Determine the (x, y) coordinate at the center of the cell enclosing the given text.  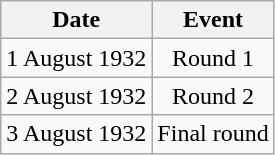
3 August 1932 (76, 134)
Round 2 (213, 96)
Final round (213, 134)
2 August 1932 (76, 96)
Round 1 (213, 58)
Date (76, 20)
1 August 1932 (76, 58)
Event (213, 20)
